Locate the cell with the specified text and output its (x, y) center coordinate. 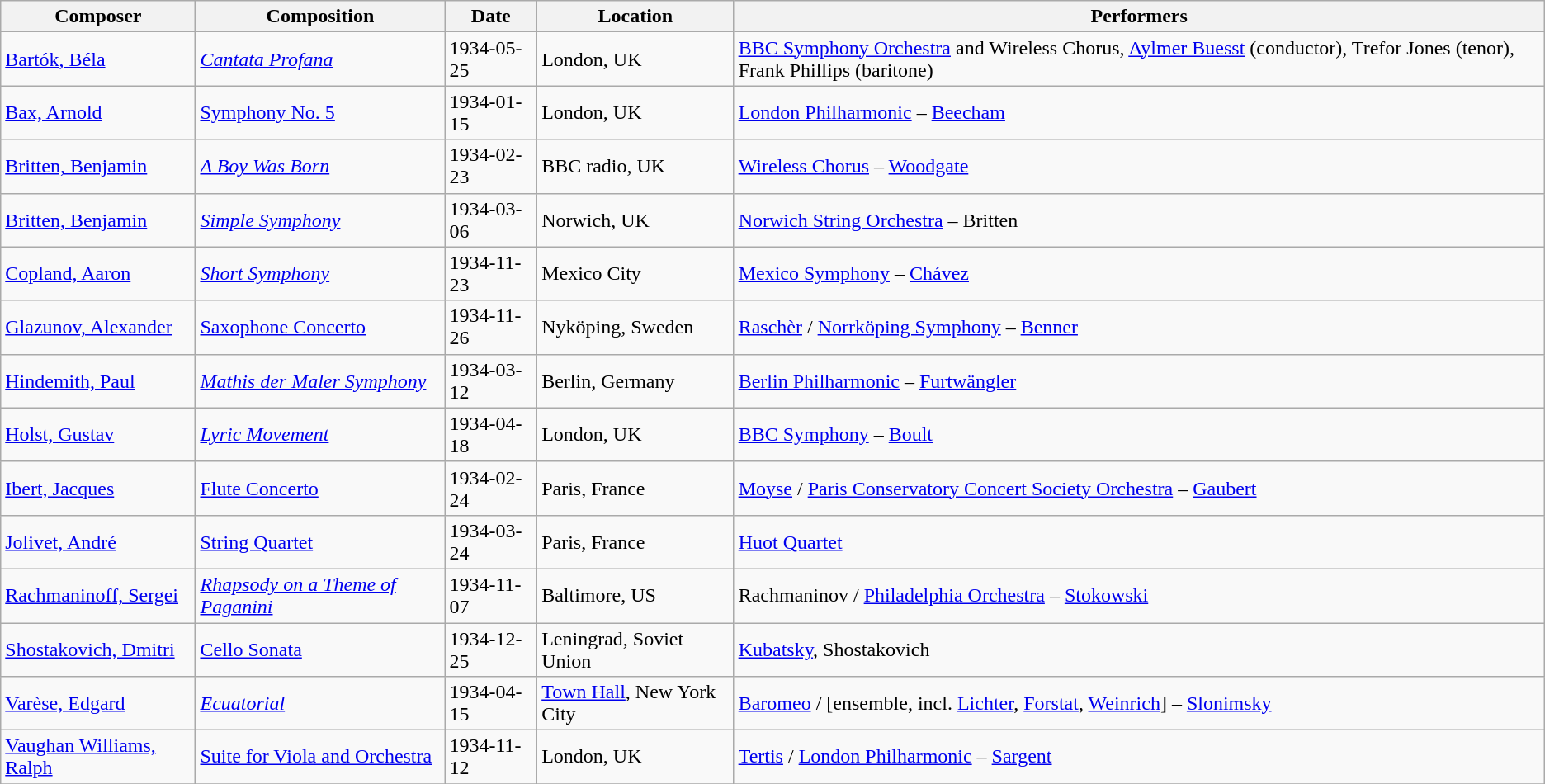
Kubatsky, Shostakovich (1139, 649)
Mexico Symphony – Chávez (1139, 274)
1934-11-07 (491, 596)
Cello Sonata (320, 649)
Composer (98, 17)
Rachmaninoff, Sergei (98, 596)
Town Hall, New York City (635, 703)
London Philharmonic – Beecham (1139, 112)
Shostakovich, Dmitri (98, 649)
Moyse / Paris Conservatory Concert Society Orchestra – Gaubert (1139, 489)
Nyköping, Sweden (635, 327)
Date (491, 17)
BBC radio, UK (635, 167)
Berlin Philharmonic – Furtwängler (1139, 381)
Wireless Chorus – Woodgate (1139, 167)
Copland, Aaron (98, 274)
Suite for Viola and Orchestra (320, 758)
String Quartet (320, 541)
Rachmaninov / Philadelphia Orchestra – Stokowski (1139, 596)
Glazunov, Alexander (98, 327)
Baltimore, US (635, 596)
Holst, Gustav (98, 434)
Short Symphony (320, 274)
Norwich, UK (635, 220)
Raschèr / Norrköping Symphony – Benner (1139, 327)
Bartók, Béla (98, 59)
1934-03-06 (491, 220)
A Boy Was Born (320, 167)
Cantata Profana (320, 59)
Rhapsody on a Theme of Paganini (320, 596)
Mexico City (635, 274)
Performers (1139, 17)
Flute Concerto (320, 489)
1934-03-24 (491, 541)
1934-05-25 (491, 59)
1934-01-15 (491, 112)
1934-04-18 (491, 434)
1934-11-12 (491, 758)
Ecuatorial (320, 703)
Varèse, Edgard (98, 703)
1934-11-23 (491, 274)
1934-03-12 (491, 381)
Tertis / London Philharmonic – Sargent (1139, 758)
Saxophone Concerto (320, 327)
Norwich String Orchestra – Britten (1139, 220)
BBC Symphony – Boult (1139, 434)
Baromeo / [ensemble, incl. Lichter, Forstat, Weinrich] – Slonimsky (1139, 703)
Hindemith, Paul (98, 381)
Composition (320, 17)
1934-11-26 (491, 327)
1934-02-24 (491, 489)
1934-02-23 (491, 167)
1934-12-25 (491, 649)
BBC Symphony Orchestra and Wireless Chorus, Aylmer Buesst (conductor), Trefor Jones (tenor), Frank Phillips (baritone) (1139, 59)
1934-04-15 (491, 703)
Symphony No. 5 (320, 112)
Bax, Arnold (98, 112)
Simple Symphony (320, 220)
Leningrad, Soviet Union (635, 649)
Huot Quartet (1139, 541)
Ibert, Jacques (98, 489)
Vaughan Williams, Ralph (98, 758)
Jolivet, André (98, 541)
Mathis der Maler Symphony (320, 381)
Location (635, 17)
Lyric Movement (320, 434)
Berlin, Germany (635, 381)
